Identify which cell holds the provided text, then report its [X, Y] central coordinate. 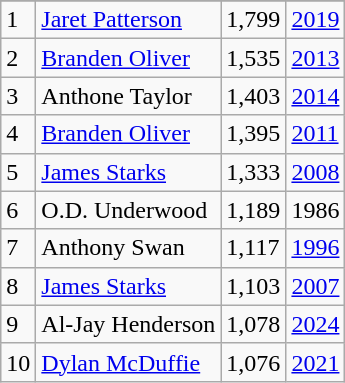
5 [18, 172]
2011 [316, 134]
2013 [316, 58]
1,799 [254, 20]
1,333 [254, 172]
2008 [316, 172]
2021 [316, 362]
1,117 [254, 248]
Al-Jay Henderson [128, 324]
9 [18, 324]
1,076 [254, 362]
1,395 [254, 134]
1,103 [254, 286]
Anthony Swan [128, 248]
4 [18, 134]
1,078 [254, 324]
2014 [316, 96]
8 [18, 286]
7 [18, 248]
1,189 [254, 210]
1,403 [254, 96]
2007 [316, 286]
1986 [316, 210]
2024 [316, 324]
Dylan McDuffie [128, 362]
1,535 [254, 58]
1996 [316, 248]
6 [18, 210]
O.D. Underwood [128, 210]
10 [18, 362]
3 [18, 96]
Anthone Taylor [128, 96]
Jaret Patterson [128, 20]
1 [18, 20]
2 [18, 58]
2019 [316, 20]
